Provide the (X, Y) coordinate of the cell's center where the given text is located.  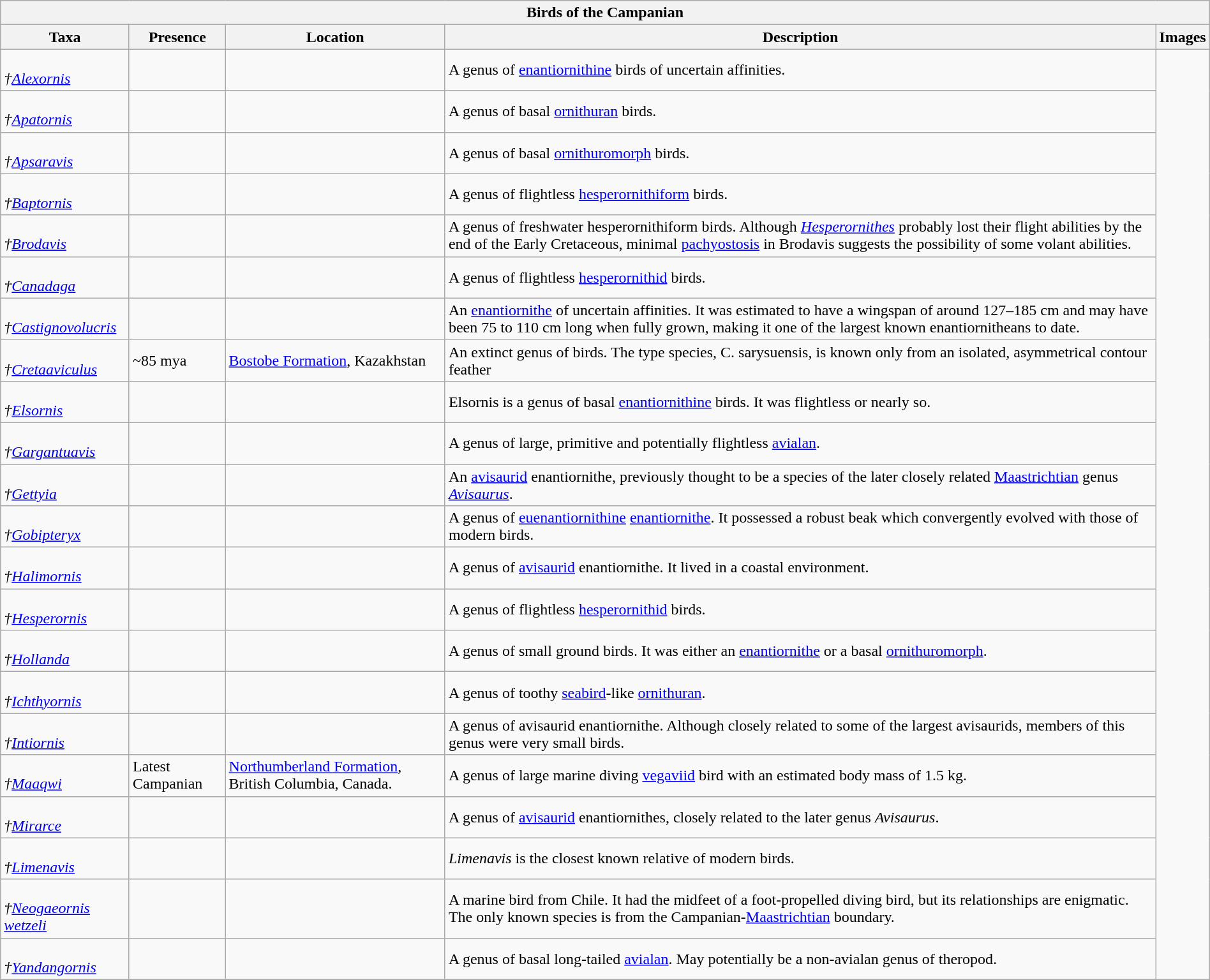
A genus of small ground birds. It was either an enantiornithe or a basal ornithuromorph. (800, 651)
A genus of euenantiornithine enantiornithe. It possessed a robust beak which convergently evolved with those of modern birds. (800, 527)
†Cretaaviculus (65, 360)
Images (1183, 37)
†Hollanda (65, 651)
†Gettyia (65, 485)
†Halimornis (65, 568)
†Apatornis (65, 111)
Taxa (65, 37)
A genus of toothy seabird-like ornithuran. (800, 693)
Northumberland Formation, British Columbia, Canada. (335, 776)
†Alexornis (65, 70)
A genus of flightless hesperornithiform birds. (800, 194)
†Ichthyornis (65, 693)
Birds of the Campanian (605, 13)
†Neogaeornis wetzeli (65, 909)
Latest Campanian (177, 776)
~85 mya (177, 360)
†Canadaga (65, 277)
†Castignovolucris (65, 319)
A genus of basal ornithuromorph birds. (800, 153)
Description (800, 37)
†Mirarce (65, 817)
A genus of large, primitive and potentially flightless avialan. (800, 443)
Elsornis is a genus of basal enantiornithine birds. It was flightless or nearly so. (800, 402)
An avisaurid enantiornithe, previously thought to be a species of the later closely related Maastrichtian genus Avisaurus. (800, 485)
A genus of enantiornithine birds of uncertain affinities. (800, 70)
†Intiornis (65, 734)
An extinct genus of birds. The type species, C. sarysuensis, is known only from an isolated, asymmetrical contour feather (800, 360)
Bostobe Formation, Kazakhstan (335, 360)
†Baptornis (65, 194)
Location (335, 37)
†Limenavis (65, 859)
†Hesperornis (65, 610)
Presence (177, 37)
†Gobipteryx (65, 527)
†Apsaravis (65, 153)
A genus of large marine diving vegaviid bird with an estimated body mass of 1.5 kg. (800, 776)
†Maaqwi (65, 776)
Limenavis is the closest known relative of modern birds. (800, 859)
†Brodavis (65, 236)
†Yandangornis (65, 958)
A genus of avisaurid enantiornithe. Although closely related to some of the largest avisaurids, members of this genus were very small birds. (800, 734)
†Gargantuavis (65, 443)
A genus of basal long-tailed avialan. May potentially be a non-avialan genus of theropod. (800, 958)
A genus of basal ornithuran birds. (800, 111)
A genus of avisaurid enantiornithes, closely related to the later genus Avisaurus. (800, 817)
†Elsornis (65, 402)
A genus of avisaurid enantiornithe. It lived in a coastal environment. (800, 568)
